Find where the given text appears and provide that cell's center as [X, Y] coordinate. 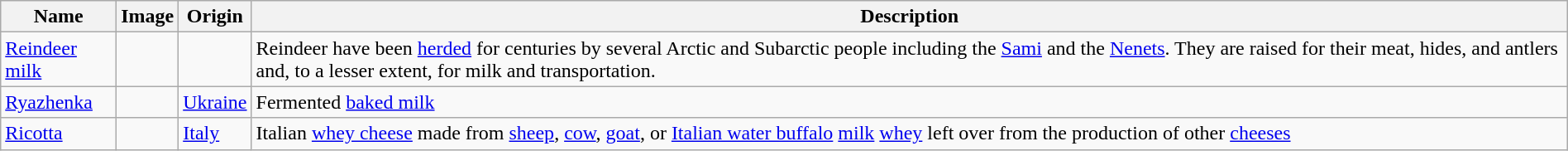
Ricotta [59, 134]
Italian whey cheese made from sheep, cow, goat, or Italian water buffalo milk whey left over from the production of other cheeses [910, 134]
Origin [215, 17]
Reindeer milk [59, 60]
Description [910, 17]
Image [147, 17]
Ukraine [215, 102]
Fermented baked milk [910, 102]
Name [59, 17]
Ryazhenka [59, 102]
Italy [215, 134]
